From the cell containing the given text, extract its center point as (X, Y) coordinate. 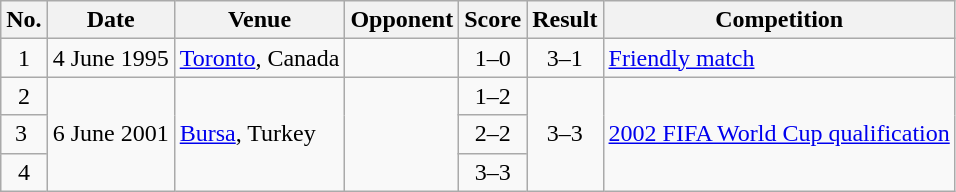
1–0 (493, 58)
Opponent (402, 20)
3 (24, 134)
4 June 1995 (110, 58)
1 (24, 58)
6 June 2001 (110, 134)
2002 FIFA World Cup qualification (779, 134)
No. (24, 20)
3–1 (565, 58)
Toronto, Canada (260, 58)
Competition (779, 20)
Date (110, 20)
Friendly match (779, 58)
Score (493, 20)
2 (24, 96)
Venue (260, 20)
4 (24, 172)
2–2 (493, 134)
Result (565, 20)
1–2 (493, 96)
Bursa, Turkey (260, 134)
